Determine the [X, Y] coordinate at the center of the cell enclosing the given text.  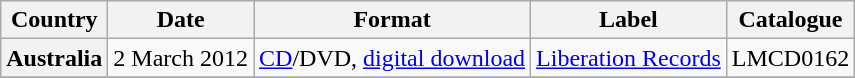
2 March 2012 [181, 58]
Format [392, 20]
Date [181, 20]
Liberation Records [629, 58]
CD/DVD, digital download [392, 58]
Australia [54, 58]
LMCD0162 [790, 58]
Label [629, 20]
Catalogue [790, 20]
Country [54, 20]
